From the cell containing the given text, extract its center point as (x, y) coordinate. 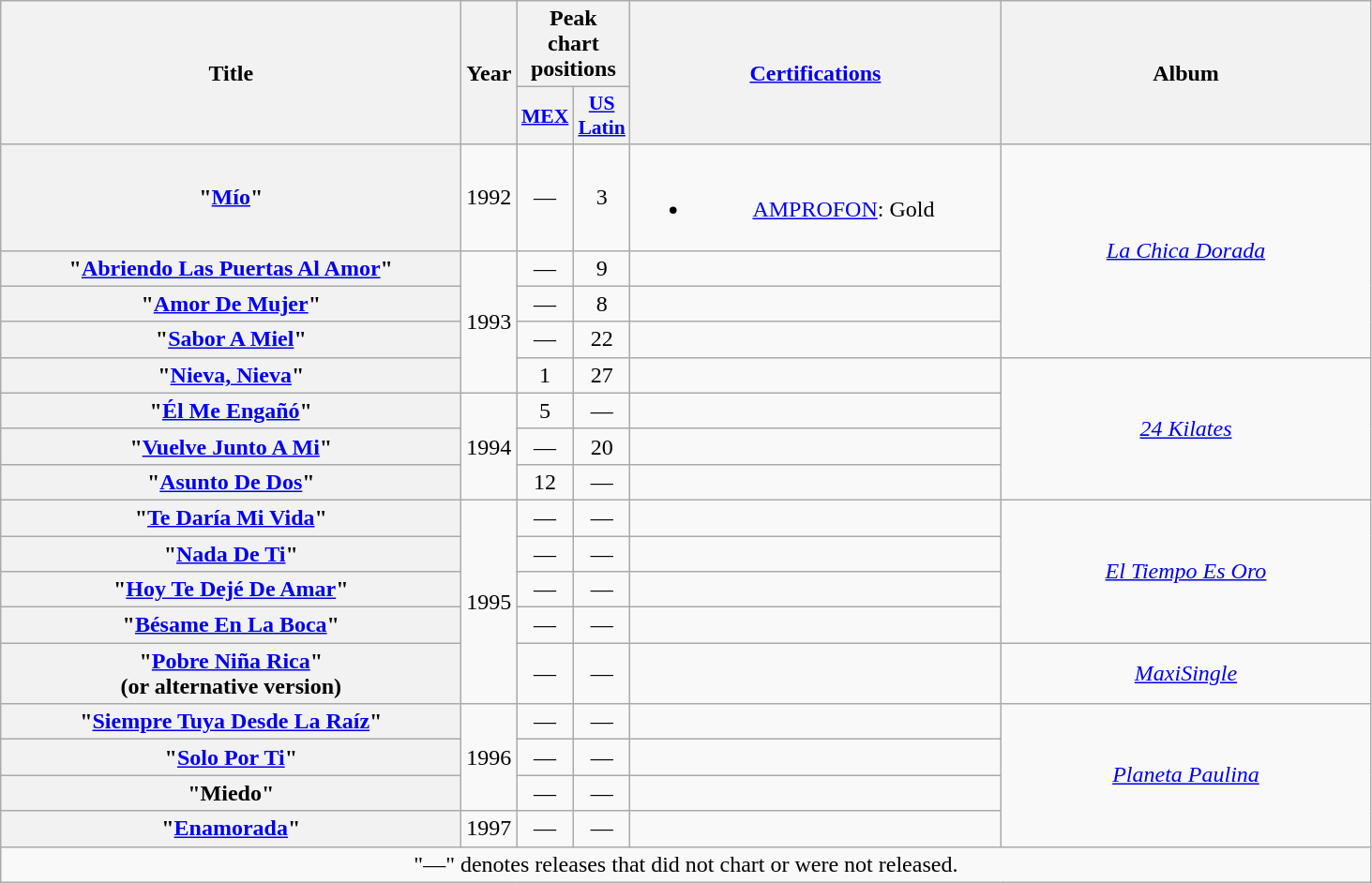
"Nada De Ti" (231, 554)
"Vuelve Junto A Mi" (231, 446)
El Tiempo Es Oro (1185, 571)
"Enamorada" (231, 829)
"Bésame En La Boca" (231, 625)
8 (602, 304)
20 (602, 446)
12 (545, 482)
"Abriendo Las Puertas Al Amor" (231, 268)
1996 (490, 757)
"Hoy Te Dejé De Amar" (231, 590)
Year (490, 73)
1994 (490, 446)
AMPROFON: Gold (816, 197)
1997 (490, 829)
Peak chart positions (574, 44)
MEX (545, 116)
"Nieva, Nieva" (231, 375)
"Él Me Engañó" (231, 411)
1 (545, 375)
9 (602, 268)
Certifications (816, 73)
1993 (490, 322)
27 (602, 375)
"Solo Por Ti" (231, 757)
Planeta Paulina (1185, 775)
"Pobre Niña Rica"(or alternative version) (231, 673)
"Miedo" (231, 793)
"Asunto De Dos" (231, 482)
Title (231, 73)
"Te Daría Mi Vida" (231, 517)
1995 (490, 602)
"Amor De Mujer" (231, 304)
22 (602, 339)
"Sabor A Miel" (231, 339)
Album (1185, 73)
3 (602, 197)
La Chica Dorada (1185, 251)
"—" denotes releases that did not chart or were not released. (686, 864)
1992 (490, 197)
"Siempre Tuya Desde La Raíz" (231, 722)
MaxiSingle (1185, 673)
"Mío" (231, 197)
24 Kilates (1185, 428)
US Latin (602, 116)
5 (545, 411)
